Capture the cell that displays the provided text and extract its (X, Y) central coordinate. 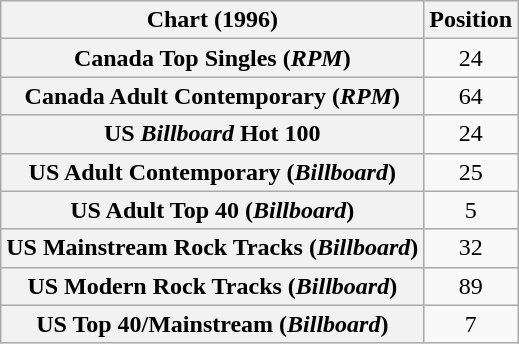
25 (471, 172)
Canada Top Singles (RPM) (212, 58)
US Modern Rock Tracks (Billboard) (212, 286)
64 (471, 96)
Position (471, 20)
Canada Adult Contemporary (RPM) (212, 96)
Chart (1996) (212, 20)
5 (471, 210)
7 (471, 324)
US Billboard Hot 100 (212, 134)
US Adult Contemporary (Billboard) (212, 172)
32 (471, 248)
US Mainstream Rock Tracks (Billboard) (212, 248)
89 (471, 286)
US Adult Top 40 (Billboard) (212, 210)
US Top 40/Mainstream (Billboard) (212, 324)
